Return [x, y] of the center of cell containing provided text 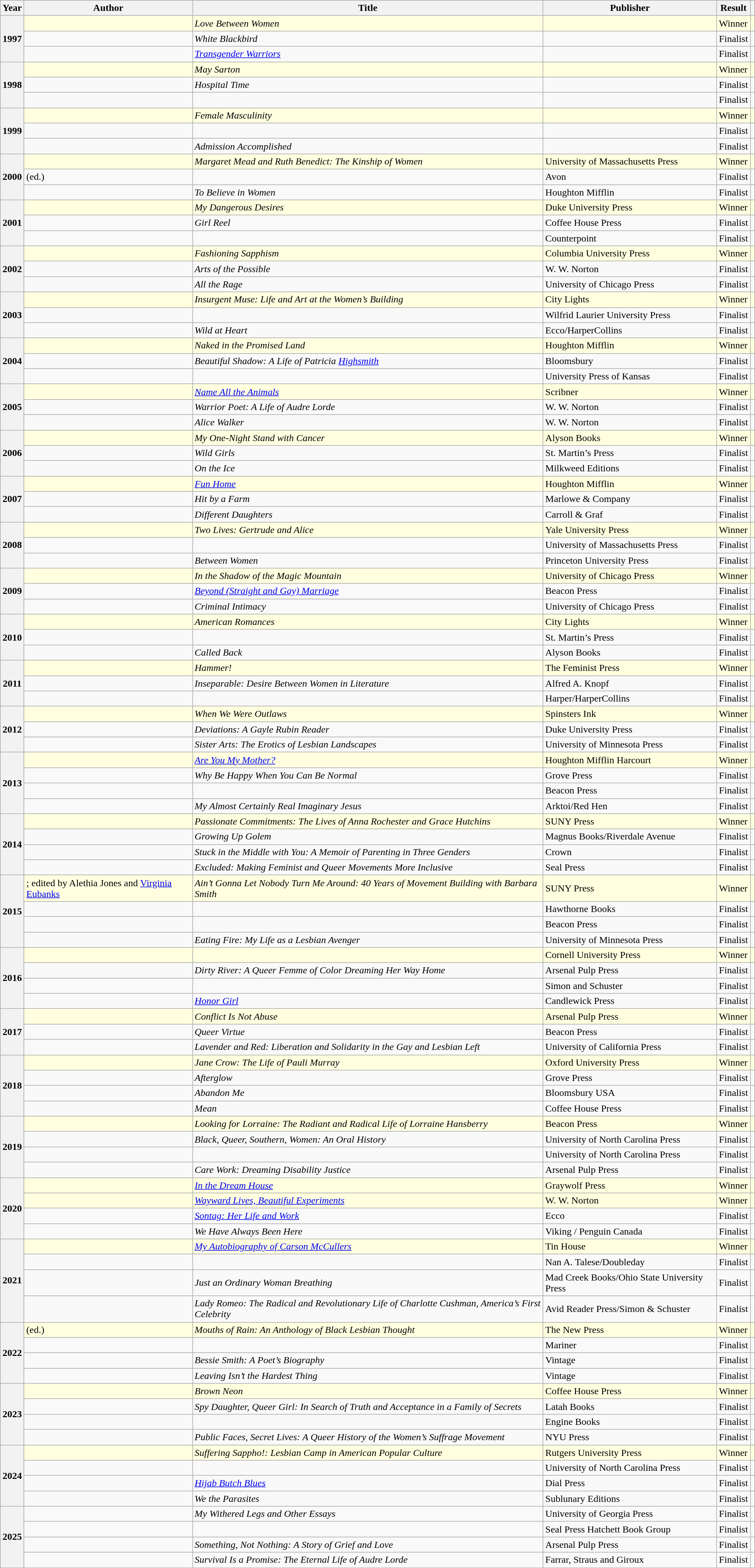
Honor Girl [368, 1001]
; edited by Alethia Jones and Virginia Eubanks [108, 888]
Margaret Mead and Ruth Benedict: The Kinship of Women [368, 161]
2022 [12, 1353]
Leaving Isn’t the Hardest Thing [368, 1376]
Beautiful Shadow: A Life of Patricia Highsmith [368, 361]
2023 [12, 1414]
2004 [12, 361]
2006 [12, 453]
Wilfrid Laurier University Press [630, 315]
Result [733, 8]
Bessie Smith: A Poet’s Biography [368, 1360]
University of Georgia Press [630, 1514]
Carroll & Graf [630, 514]
Brown Neon [368, 1391]
White Blackbird [368, 39]
2009 [12, 591]
Avon [630, 177]
Black, Queer, Southern, Women: An Oral History [368, 1139]
Seal Press [630, 867]
Admission Accomplished [368, 146]
Alfred A. Knopf [630, 683]
Hospital Time [368, 85]
Counterpoint [630, 238]
Cornell University Press [630, 955]
Author [108, 8]
Lavender and Red: Liberation and Solidarity in the Gay and Lesbian Left [368, 1047]
2014 [12, 844]
Wayward Lives, Beautiful Experiments [368, 1201]
Abandon Me [368, 1093]
Houghton Mifflin Harcourt [630, 760]
Beyond (Straight and Gay) Marriage [368, 591]
2005 [12, 407]
Ecco [630, 1216]
My Almost Certainly Real Imaginary Jesus [368, 806]
2011 [12, 683]
American Romances [368, 622]
2018 [12, 1085]
Alice Walker [368, 422]
Deviations: A Gayle Rubin Reader [368, 729]
2015 [12, 911]
Wild at Heart [368, 330]
Insurgent Muse: Life and Art at the Women’s Building [368, 300]
Spinsters Ink [630, 714]
Seal Press Hatchett Book Group [630, 1529]
Growing Up Golem [368, 837]
Between Women [368, 560]
We the Parasites [368, 1499]
Spy Daughter, Queer Girl: In Search of Truth and Acceptance in a Family of Secrets [368, 1406]
Simon and Schuster [630, 986]
On the Ice [368, 469]
Fun Home [368, 484]
Jane Crow: The Life of Pauli Murray [368, 1062]
Year [12, 8]
Naked in the Promised Land [368, 346]
Suffering Sappho!: Lesbian Camp in American Popular Culture [368, 1453]
1997 [12, 39]
The New Press [630, 1330]
2020 [12, 1208]
Bloomsbury [630, 361]
Love Between Women [368, 23]
1999 [12, 131]
Scribner [630, 391]
Lady Romeo: The Radical and Revolutionary Life of Charlotte Cushman, America’s First Celebrity [368, 1309]
2008 [12, 545]
Engine Books [630, 1422]
Care Work: Dreaming Disability Justice [368, 1170]
Warrior Poet: A Life of Audre Lorde [368, 407]
Criminal Intimacy [368, 606]
Public Faces, Secret Lives: A Queer History of the Women’s Suffrage Movement [368, 1437]
Called Back [368, 652]
Mad Creek Books/Ohio State University Press [630, 1283]
Eating Fire: My Life as a Lesbian Avenger [368, 940]
Afterglow [368, 1078]
The Feminist Press [630, 668]
Marlowe & Company [630, 499]
Passionate Commitments: The Lives of Anna Rochester and Grace Hutchins [368, 821]
Title [368, 8]
Sister Arts: The Erotics of Lesbian Landscapes [368, 745]
Survival Is a Promise: The Eternal Life of Audre Lorde [368, 1560]
All the Rage [368, 284]
Candlewick Press [630, 1001]
1998 [12, 85]
Hijab Butch Blues [368, 1483]
May Sarton [368, 69]
Crown [630, 852]
Are You My Mother? [368, 760]
We Have Always Been Here [368, 1231]
Two Lives: Gertrude and Alice [368, 530]
2019 [12, 1147]
University of California Press [630, 1047]
University Press of Kansas [630, 376]
Hit by a Farm [368, 499]
Avid Reader Press/Simon & Schuster [630, 1309]
2001 [12, 223]
Nan A. Talese/Doubleday [630, 1262]
Graywolf Press [630, 1185]
2003 [12, 315]
Columbia University Press [630, 254]
Farrar, Straus and Giroux [630, 1560]
My Dangerous Desires [368, 208]
Looking for Lorraine: The Radiant and Radical Life of Lorraine Hansberry [368, 1124]
Tin House [630, 1247]
Mouths of Rain: An Anthology of Black Lesbian Thought [368, 1330]
Milkweed Editions [630, 469]
Bloomsbury USA [630, 1093]
Magnus Books/Riverdale Avenue [630, 837]
Girl Reel [368, 223]
Ain’t Gonna Let Nobody Turn Me Around: 40 Years of Movement Building with Barbara Smith [368, 888]
2002 [12, 269]
2000 [12, 177]
To Believe in Women [368, 192]
In the Shadow of the Magic Mountain [368, 576]
Viking / Penguin Canada [630, 1231]
Queer Virtue [368, 1032]
Sontag: Her Life and Work [368, 1216]
Wild Girls [368, 453]
2024 [12, 1476]
2017 [12, 1032]
In the Dream House [368, 1185]
NYU Press [630, 1437]
2013 [12, 783]
2016 [12, 978]
Publisher [630, 8]
Sublunary Editions [630, 1499]
2012 [12, 729]
Hawthorne Books [630, 909]
Something, Not Nothing: A Story of Grief and Love [368, 1545]
Different Daughters [368, 514]
Ecco/HarperCollins [630, 330]
2021 [12, 1281]
Just an Ordinary Woman Breathing [368, 1283]
My Withered Legs and Other Essays [368, 1514]
Transgender Warriors [368, 54]
Excluded: Making Feminist and Queer Movements More Inclusive [368, 867]
Name All the Animals [368, 391]
2010 [12, 637]
When We Were Outlaws [368, 714]
My One-Night Stand with Cancer [368, 437]
2025 [12, 1537]
Dirty River: A Queer Femme of Color Dreaming Her Way Home [368, 970]
Why Be Happy When You Can Be Normal [368, 775]
Hammer! [368, 668]
Fashioning Sapphism [368, 254]
Yale University Press [630, 530]
Rutgers University Press [630, 1453]
Oxford University Press [630, 1062]
Dial Press [630, 1483]
Conflict Is Not Abuse [368, 1016]
2007 [12, 499]
Arktoi/Red Hen [630, 806]
Female Masculinity [368, 115]
Inseparable: Desire Between Women in Literature [368, 683]
My Autobiography of Carson McCullers [368, 1247]
Harper/HarperCollins [630, 699]
Mariner [630, 1345]
Princeton University Press [630, 560]
Mean [368, 1108]
Arts of the Possible [368, 269]
Latah Books [630, 1406]
Stuck in the Middle with You: A Memoir of Parenting in Three Genders [368, 852]
